Provide the [x, y] coordinate of the cell's center where the given text is located.  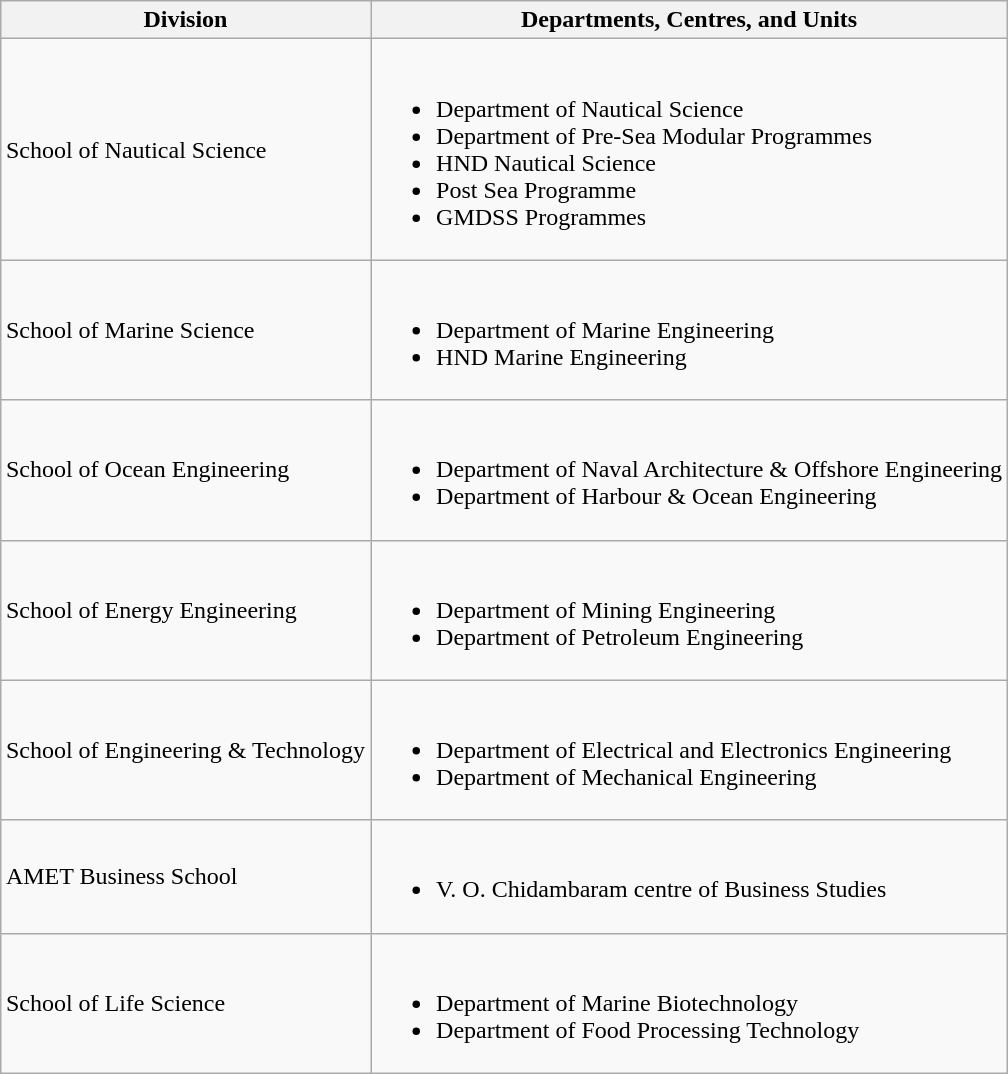
Department of Marine EngineeringHND Marine Engineering [690, 330]
School of Nautical Science [185, 150]
School of Ocean Engineering [185, 470]
Department of Electrical and Electronics EngineeringDepartment of Mechanical Engineering [690, 750]
Department of Mining EngineeringDepartment of Petroleum Engineering [690, 610]
V. O. Chidambaram centre of Business Studies [690, 876]
School of Energy Engineering [185, 610]
School of Marine Science [185, 330]
School of Life Science [185, 1003]
Department of Nautical ScienceDepartment of Pre-Sea Modular ProgrammesHND Nautical SciencePost Sea ProgrammeGMDSS Programmes [690, 150]
Department of Marine BiotechnologyDepartment of Food Processing Technology [690, 1003]
AMET Business School [185, 876]
Department of Naval Architecture & Offshore EngineeringDepartment of Harbour & Ocean Engineering [690, 470]
School of Engineering & Technology [185, 750]
Departments, Centres, and Units [690, 20]
Division [185, 20]
